Extract the (x, y) coordinate from the center of the cell holding the provided text.  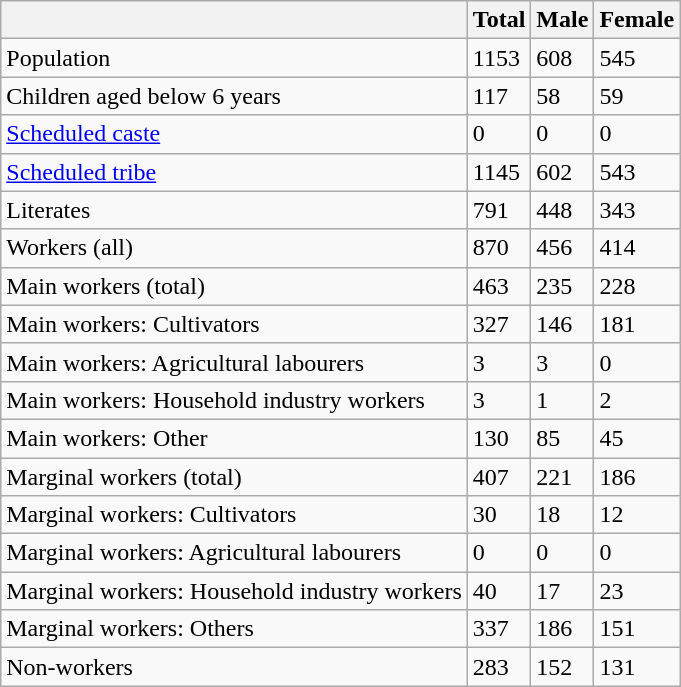
337 (499, 629)
Female (637, 20)
Main workers: Household industry workers (234, 400)
Main workers: Agricultural labourers (234, 362)
45 (637, 438)
85 (562, 438)
1 (562, 400)
30 (499, 515)
414 (637, 248)
58 (562, 96)
283 (499, 667)
Total (499, 20)
Main workers: Other (234, 438)
Marginal workers (total) (234, 477)
Marginal workers: Household industry workers (234, 591)
Marginal workers: Cultivators (234, 515)
448 (562, 210)
Scheduled caste (234, 134)
407 (499, 477)
Marginal workers: Agricultural labourers (234, 553)
221 (562, 477)
131 (637, 667)
Male (562, 20)
59 (637, 96)
1145 (499, 172)
235 (562, 286)
870 (499, 248)
1153 (499, 58)
Main workers: Cultivators (234, 324)
152 (562, 667)
146 (562, 324)
117 (499, 96)
343 (637, 210)
40 (499, 591)
130 (499, 438)
181 (637, 324)
791 (499, 210)
463 (499, 286)
Marginal workers: Others (234, 629)
Population (234, 58)
228 (637, 286)
151 (637, 629)
602 (562, 172)
17 (562, 591)
545 (637, 58)
12 (637, 515)
2 (637, 400)
Scheduled tribe (234, 172)
Non-workers (234, 667)
608 (562, 58)
456 (562, 248)
Literates (234, 210)
Workers (all) (234, 248)
18 (562, 515)
327 (499, 324)
Main workers (total) (234, 286)
23 (637, 591)
Children aged below 6 years (234, 96)
543 (637, 172)
